Determine the (X, Y) coordinate at the center of the cell enclosing the given text.  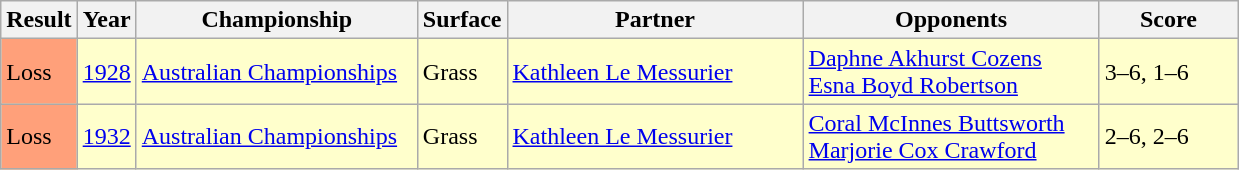
1928 (106, 72)
Score (1168, 20)
Coral McInnes Buttsworth Marjorie Cox Crawford (951, 136)
Opponents (951, 20)
Partner (655, 20)
Championship (276, 20)
1932 (106, 136)
3–6, 1–6 (1168, 72)
2–6, 2–6 (1168, 136)
Daphne Akhurst Cozens Esna Boyd Robertson (951, 72)
Surface (462, 20)
Year (106, 20)
Result (39, 20)
